Pinpoint the cell where the given text exists, returning its [x, y] midpoint coordinate. 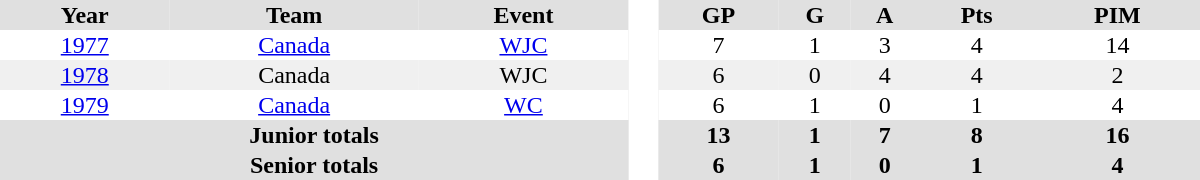
Event [524, 15]
PIM [1118, 15]
1979 [85, 105]
1978 [85, 75]
13 [718, 135]
A [885, 15]
G [815, 15]
WC [524, 105]
Team [294, 15]
3 [885, 45]
8 [976, 135]
2 [1118, 75]
Junior totals [314, 135]
14 [1118, 45]
Year [85, 15]
1977 [85, 45]
GP [718, 15]
Pts [976, 15]
Senior totals [314, 165]
16 [1118, 135]
